Return the (x, y) coordinate for the center point of the cell that contains the specified text.  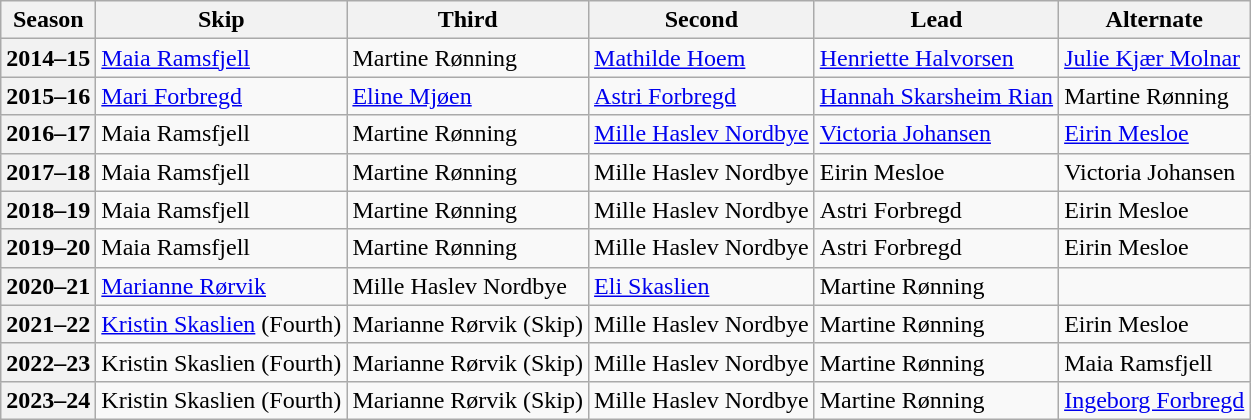
Skip (222, 20)
Ingeborg Forbregd (1154, 400)
2015–16 (48, 96)
2019–20 (48, 248)
2023–24 (48, 400)
Lead (936, 20)
Alternate (1154, 20)
Henriette Halvorsen (936, 58)
2016–17 (48, 134)
Eli Skaslien (702, 286)
Season (48, 20)
Second (702, 20)
Third (468, 20)
2021–22 (48, 324)
Mathilde Hoem (702, 58)
Hannah Skarsheim Rian (936, 96)
Marianne Rørvik (222, 286)
2014–15 (48, 58)
2017–18 (48, 172)
Eline Mjøen (468, 96)
2022–23 (48, 362)
Julie Kjær Molnar (1154, 58)
2018–19 (48, 210)
Mari Forbregd (222, 96)
2020–21 (48, 286)
